Return [X, Y] of the center of cell containing provided text 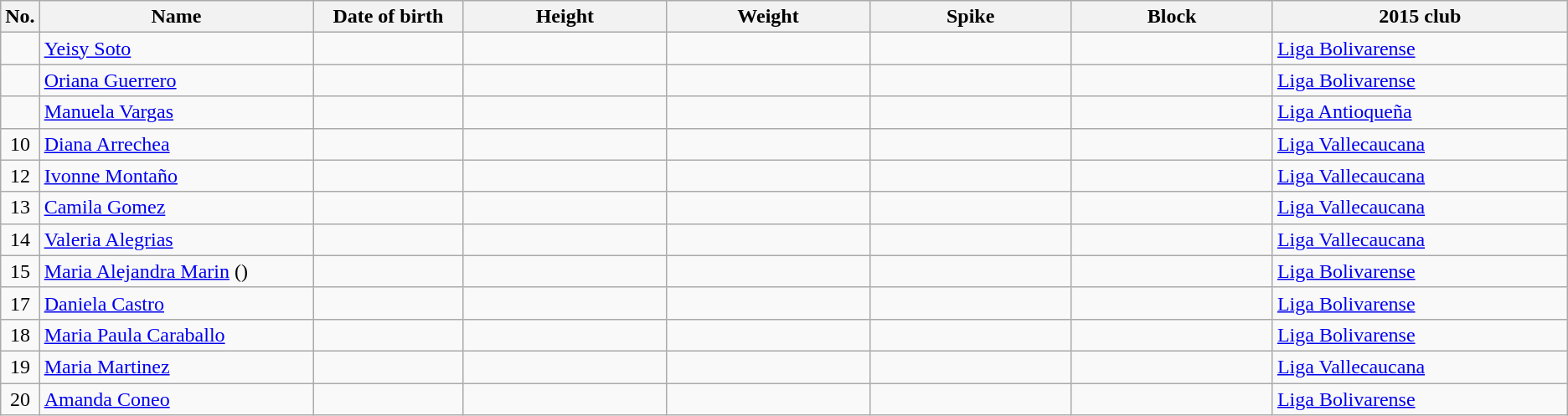
Liga Antioqueña [1420, 112]
Maria Alejandra Marin () [176, 271]
Yeisy Soto [176, 49]
15 [20, 271]
Valeria Alegrias [176, 239]
Date of birth [389, 17]
Amanda Coneo [176, 399]
Camila Gomez [176, 208]
18 [20, 335]
No. [20, 17]
Daniela Castro [176, 303]
17 [20, 303]
Oriana Guerrero [176, 80]
20 [20, 399]
19 [20, 367]
Height [565, 17]
Maria Martinez [176, 367]
Maria Paula Caraballo [176, 335]
Block [1173, 17]
Manuela Vargas [176, 112]
Diana Arrechea [176, 144]
13 [20, 208]
2015 club [1420, 17]
Ivonne Montaño [176, 176]
14 [20, 239]
Name [176, 17]
Spike [971, 17]
Weight [767, 17]
10 [20, 144]
12 [20, 176]
